Determine the [x, y] coordinate at the center of the cell enclosing the given text.  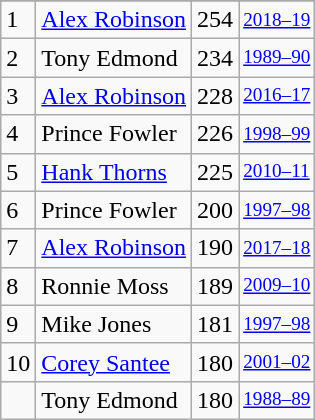
4 [18, 134]
1989–90 [277, 58]
5 [18, 172]
2010–11 [277, 172]
234 [216, 58]
2016–17 [277, 96]
6 [18, 210]
1998–99 [277, 134]
Ronnie Moss [114, 286]
8 [18, 286]
10 [18, 362]
181 [216, 324]
225 [216, 172]
190 [216, 248]
2017–18 [277, 248]
226 [216, 134]
200 [216, 210]
2001–02 [277, 362]
1 [18, 20]
9 [18, 324]
Mike Jones [114, 324]
Hank Thorns [114, 172]
7 [18, 248]
3 [18, 96]
1988–89 [277, 400]
189 [216, 286]
254 [216, 20]
2 [18, 58]
2018–19 [277, 20]
228 [216, 96]
2009–10 [277, 286]
Corey Santee [114, 362]
